Return the [x, y] coordinate for the center point of the cell that contains the specified text.  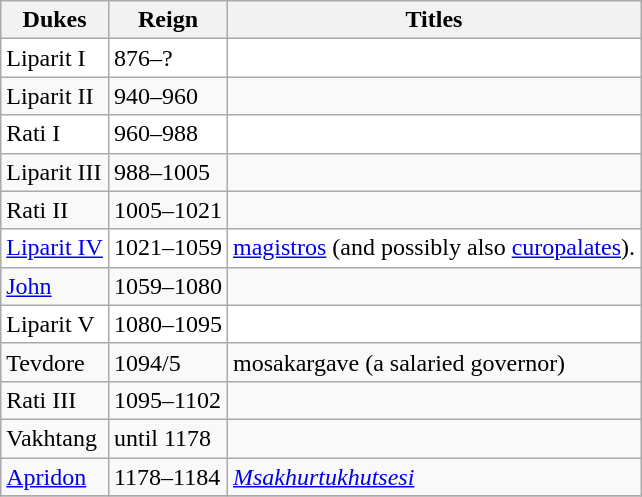
1094/5 [168, 362]
John [55, 286]
960–988 [168, 134]
Reign [168, 20]
1005–1021 [168, 210]
1095–1102 [168, 400]
1021–1059 [168, 248]
876–? [168, 58]
Msakhurtukhutsesi [434, 477]
Liparit III [55, 172]
988–1005 [168, 172]
Liparit II [55, 96]
magistros (and possibly also curopalates). [434, 248]
Dukes [55, 20]
Rati I [55, 134]
Apridon [55, 477]
1080–1095 [168, 324]
Liparit I [55, 58]
until 1178 [168, 438]
1178–1184 [168, 477]
Rati III [55, 400]
940–960 [168, 96]
1059–1080 [168, 286]
Titles [434, 20]
mosakargave (a salaried governor) [434, 362]
Liparit IV [55, 248]
Tevdore [55, 362]
Rati II [55, 210]
Vakhtang [55, 438]
Liparit V [55, 324]
